Locate the cell with the specified text and output its (x, y) center coordinate. 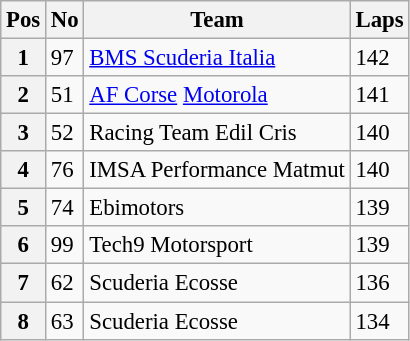
136 (380, 283)
Pos (24, 20)
5 (24, 208)
No (65, 20)
51 (65, 95)
76 (65, 170)
2 (24, 95)
Tech9 Motorsport (217, 245)
134 (380, 321)
99 (65, 245)
142 (380, 58)
62 (65, 283)
Laps (380, 20)
Team (217, 20)
1 (24, 58)
IMSA Performance Matmut (217, 170)
BMS Scuderia Italia (217, 58)
Ebimotors (217, 208)
97 (65, 58)
3 (24, 133)
141 (380, 95)
7 (24, 283)
8 (24, 321)
74 (65, 208)
Racing Team Edil Cris (217, 133)
63 (65, 321)
4 (24, 170)
52 (65, 133)
AF Corse Motorola (217, 95)
6 (24, 245)
